Capture the cell that displays the provided text and extract its [x, y] central coordinate. 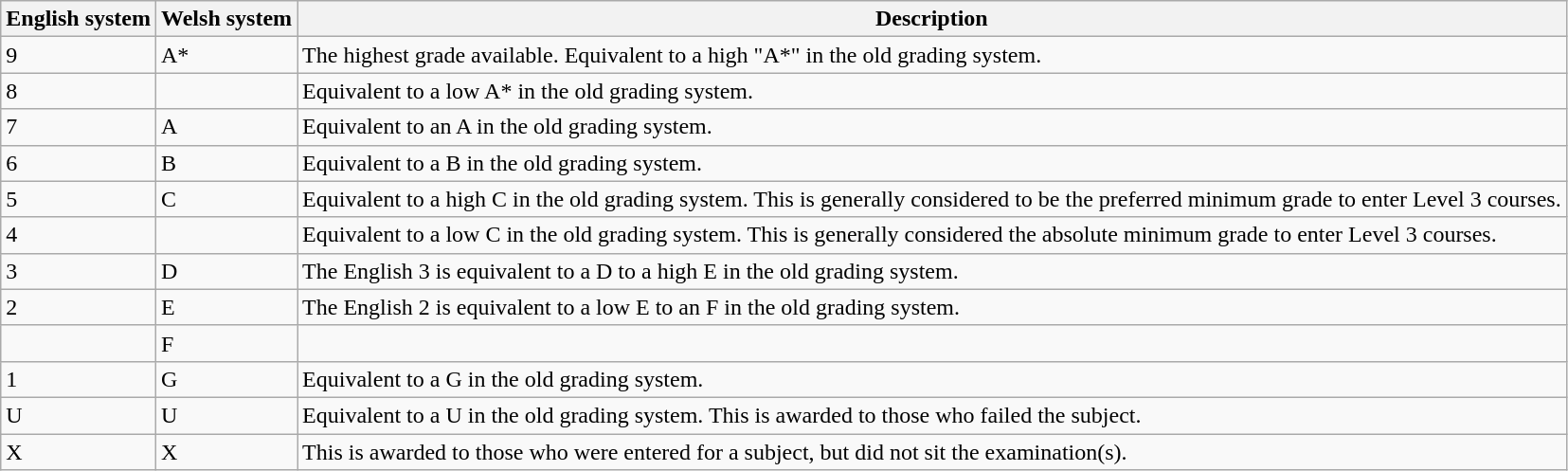
Equivalent to a G in the old grading system. [932, 379]
5 [79, 199]
A [227, 127]
1 [79, 379]
6 [79, 163]
Equivalent to a high C in the old grading system. This is generally considered to be the preferred minimum grade to enter Level 3 courses. [932, 199]
7 [79, 127]
D [227, 271]
Equivalent to a low C in the old grading system. This is generally considered the absolute minimum grade to enter Level 3 courses. [932, 235]
Equivalent to a B in the old grading system. [932, 163]
4 [79, 235]
C [227, 199]
The English 3 is equivalent to a D to a high E in the old grading system. [932, 271]
English system [79, 19]
G [227, 379]
This is awarded to those who were entered for a subject, but did not sit the examination(s). [932, 452]
The English 2 is equivalent to a low E to an F in the old grading system. [932, 307]
Description [932, 19]
B [227, 163]
Equivalent to an A in the old grading system. [932, 127]
3 [79, 271]
F [227, 343]
E [227, 307]
Equivalent to a low A* in the old grading system. [932, 91]
Equivalent to a U in the old grading system. This is awarded to those who failed the subject. [932, 415]
9 [79, 55]
2 [79, 307]
The highest grade available. Equivalent to a high "A*" in the old grading system. [932, 55]
8 [79, 91]
A* [227, 55]
Welsh system [227, 19]
